From the cell containing the given text, extract its center point as [x, y] coordinate. 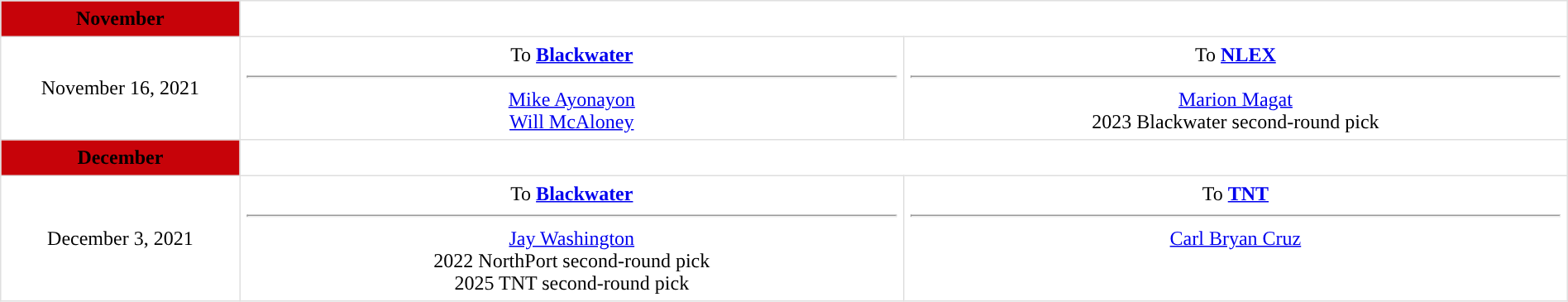
To TNTCarl Bryan Cruz [1236, 238]
December 3, 2021 [121, 238]
To BlackwaterMike AyonayonWill McAloney [572, 88]
To NLEXMarion Magat2023 Blackwater second-round pick [1236, 88]
To BlackwaterJay Washington2022 NorthPort second-round pick2025 TNT second-round pick [572, 238]
November [121, 19]
December [121, 158]
November 16, 2021 [121, 88]
